Scan for the cell matching the given text and deliver its (x, y) coordinate at center. 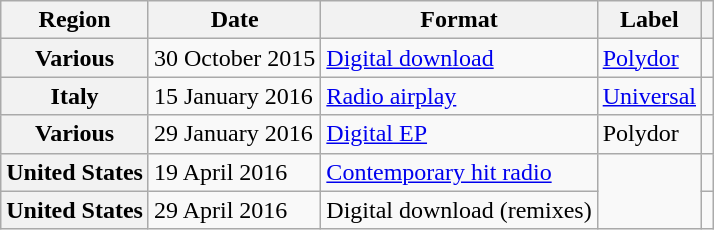
29 April 2016 (234, 210)
Digital EP (459, 134)
15 January 2016 (234, 96)
19 April 2016 (234, 172)
Universal (649, 96)
Date (234, 20)
Italy (75, 96)
Digital download (remixes) (459, 210)
Radio airplay (459, 96)
30 October 2015 (234, 58)
Contemporary hit radio (459, 172)
29 January 2016 (234, 134)
Format (459, 20)
Label (649, 20)
Digital download (459, 58)
Region (75, 20)
